Capture the cell that displays the provided text and extract its (x, y) central coordinate. 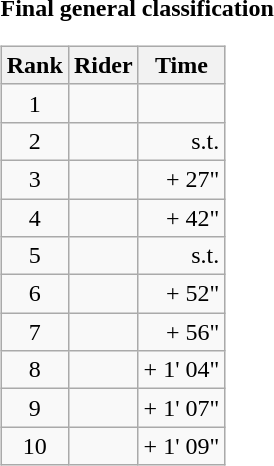
5 (34, 256)
Time (182, 65)
+ 42" (182, 217)
+ 56" (182, 332)
+ 1' 07" (182, 408)
+ 52" (182, 294)
9 (34, 408)
8 (34, 370)
3 (34, 179)
4 (34, 217)
+ 1' 04" (182, 370)
2 (34, 141)
Rider (103, 65)
+ 1' 09" (182, 446)
6 (34, 294)
7 (34, 332)
Rank (34, 65)
10 (34, 446)
1 (34, 103)
+ 27" (182, 179)
